Provide the [x, y] coordinate of the cell's center where the given text is located.  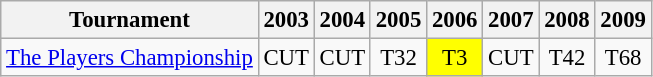
2006 [455, 20]
2009 [623, 20]
T3 [455, 58]
2004 [342, 20]
2008 [567, 20]
2005 [398, 20]
T32 [398, 58]
2007 [511, 20]
T42 [567, 58]
Tournament [130, 20]
The Players Championship [130, 58]
T68 [623, 58]
2003 [286, 20]
